Pinpoint the cell where the given text exists, returning its [x, y] midpoint coordinate. 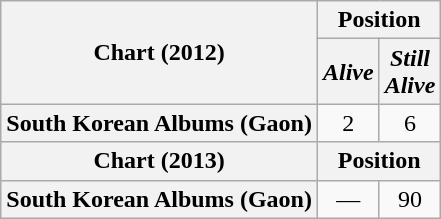
Chart (2012) [160, 52]
StillAlive [410, 72]
— [348, 199]
90 [410, 199]
Alive [348, 72]
Chart (2013) [160, 161]
6 [410, 123]
2 [348, 123]
